Output the (x, y) coordinate of the center of the cell containing the given text.  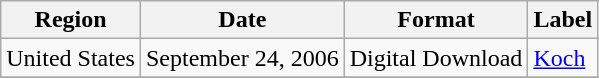
September 24, 2006 (242, 58)
Koch (563, 58)
Label (563, 20)
Date (242, 20)
Format (436, 20)
United States (71, 58)
Region (71, 20)
Digital Download (436, 58)
